From the cell containing the given text, extract its center point as [X, Y] coordinate. 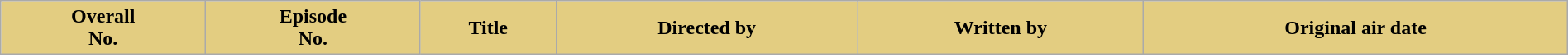
EpisodeNo. [313, 28]
Title [488, 28]
OverallNo. [103, 28]
Original air date [1355, 28]
Directed by [706, 28]
Written by [1001, 28]
